Provide the (X, Y) coordinate of the cell's center where the given text is located.  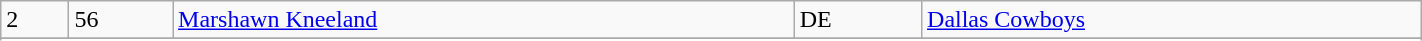
Marshawn Kneeland (484, 20)
DE (858, 20)
56 (121, 20)
2 (35, 20)
Dallas Cowboys (1172, 20)
